Search for the cell housing the specified text and yield its (x, y) center coordinate. 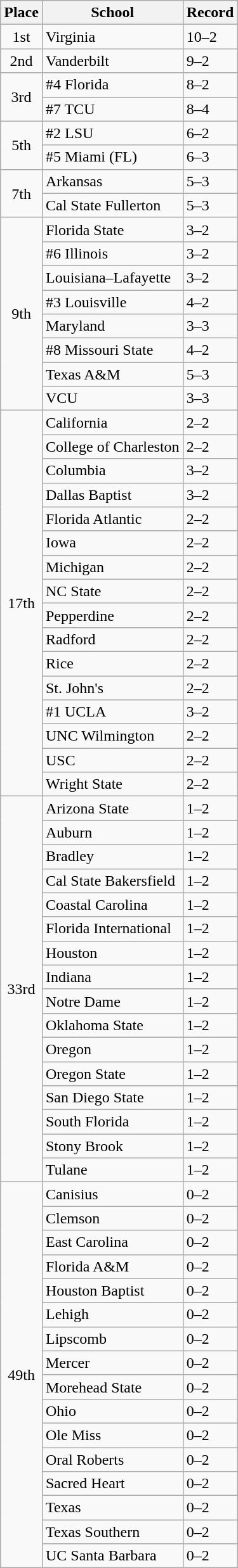
7th (22, 193)
California (112, 423)
Houston (112, 953)
Pepperdine (112, 615)
6–3 (210, 157)
Ole Miss (112, 1435)
Iowa (112, 543)
#5 Miami (FL) (112, 157)
Oregon State (112, 1074)
Auburn (112, 832)
49th (22, 1375)
#2 LSU (112, 133)
Record (210, 13)
UC Santa Barbara (112, 1556)
East Carolina (112, 1242)
St. John's (112, 687)
UNC Wilmington (112, 736)
Oklahoma State (112, 1025)
8–4 (210, 109)
Mercer (112, 1363)
Wright State (112, 784)
#1 UCLA (112, 712)
USC (112, 760)
Texas (112, 1508)
6–2 (210, 133)
Cal State Bakersfield (112, 881)
Texas A&M (112, 374)
17th (22, 603)
South Florida (112, 1122)
Bradley (112, 857)
VCU (112, 398)
5th (22, 145)
Lehigh (112, 1315)
Dallas Baptist (112, 495)
Tulane (112, 1170)
Canisius (112, 1194)
Arkansas (112, 181)
Louisiana–Lafayette (112, 277)
Indiana (112, 977)
#3 Louisville (112, 302)
Cal State Fullerton (112, 205)
33rd (22, 990)
Morehead State (112, 1387)
Lipscomb (112, 1339)
Virginia (112, 37)
Florida International (112, 929)
10–2 (210, 37)
Stony Brook (112, 1146)
Sacred Heart (112, 1484)
1st (22, 37)
9th (22, 314)
Clemson (112, 1218)
College of Charleston (112, 447)
Place (22, 13)
Vanderbilt (112, 61)
Florida Atlantic (112, 519)
Michigan (112, 567)
Rice (112, 663)
Radford (112, 639)
Houston Baptist (112, 1291)
#6 Illinois (112, 253)
Florida A&M (112, 1266)
8–2 (210, 85)
Maryland (112, 326)
Texas Southern (112, 1532)
#8 Missouri State (112, 350)
#4 Florida (112, 85)
Oral Roberts (112, 1459)
#7 TCU (112, 109)
Columbia (112, 471)
3rd (22, 97)
Coastal Carolina (112, 905)
Arizona State (112, 808)
NC State (112, 591)
School (112, 13)
San Diego State (112, 1098)
Oregon (112, 1049)
9–2 (210, 61)
Ohio (112, 1411)
2nd (22, 61)
Florida State (112, 229)
Notre Dame (112, 1001)
